Extract the [x, y] coordinate from the center of the cell holding the provided text.  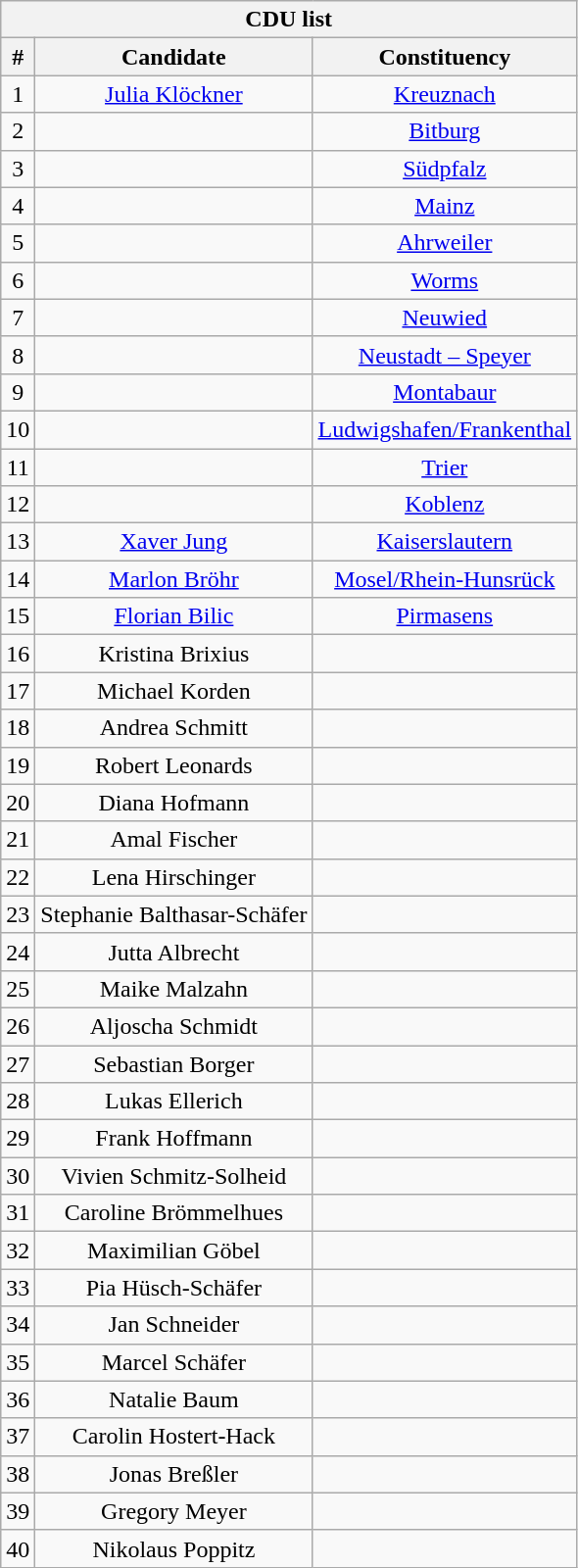
30 [18, 1176]
# [18, 57]
Florian Bilic [174, 616]
Xaver Jung [174, 542]
Pirmasens [445, 616]
3 [18, 169]
11 [18, 467]
1 [18, 94]
Stephanie Balthasar-Schäfer [174, 914]
31 [18, 1213]
32 [18, 1250]
Montabaur [445, 392]
4 [18, 206]
CDU list [289, 20]
Vivien Schmitz-Solheid [174, 1176]
5 [18, 243]
Kaiserslautern [445, 542]
Amal Fischer [174, 840]
9 [18, 392]
18 [18, 728]
24 [18, 952]
39 [18, 1511]
Bitburg [445, 131]
Constituency [445, 57]
20 [18, 803]
13 [18, 542]
Caroline Brömmelhues [174, 1213]
38 [18, 1474]
Lukas Ellerich [174, 1102]
Pia Hüsch-Schäfer [174, 1288]
2 [18, 131]
Neuwied [445, 318]
40 [18, 1548]
10 [18, 429]
Nikolaus Poppitz [174, 1548]
16 [18, 654]
Trier [445, 467]
Natalie Baum [174, 1399]
Ahrweiler [445, 243]
22 [18, 877]
23 [18, 914]
14 [18, 579]
29 [18, 1139]
Aljoscha Schmidt [174, 1026]
37 [18, 1437]
Kreuznach [445, 94]
Diana Hofmann [174, 803]
26 [18, 1026]
Candidate [174, 57]
Maximilian Göbel [174, 1250]
21 [18, 840]
Carolin Hostert-Hack [174, 1437]
Worms [445, 280]
12 [18, 505]
Julia Klöckner [174, 94]
34 [18, 1325]
Robert Leonards [174, 765]
27 [18, 1063]
35 [18, 1362]
15 [18, 616]
6 [18, 280]
Koblenz [445, 505]
Marcel Schäfer [174, 1362]
Jutta Albrecht [174, 952]
Mosel/Rhein-Hunsrück [445, 579]
Sebastian Borger [174, 1063]
17 [18, 691]
8 [18, 355]
Jonas Breßler [174, 1474]
Gregory Meyer [174, 1511]
Südpfalz [445, 169]
Michael Korden [174, 691]
Kristina Brixius [174, 654]
36 [18, 1399]
Ludwigshafen/Frankenthal [445, 429]
Marlon Bröhr [174, 579]
7 [18, 318]
Mainz [445, 206]
Frank Hoffmann [174, 1139]
Andrea Schmitt [174, 728]
28 [18, 1102]
Jan Schneider [174, 1325]
33 [18, 1288]
Lena Hirschinger [174, 877]
19 [18, 765]
Maike Malzahn [174, 989]
25 [18, 989]
Neustadt – Speyer [445, 355]
